Search for the cell housing the specified text and yield its (X, Y) center coordinate. 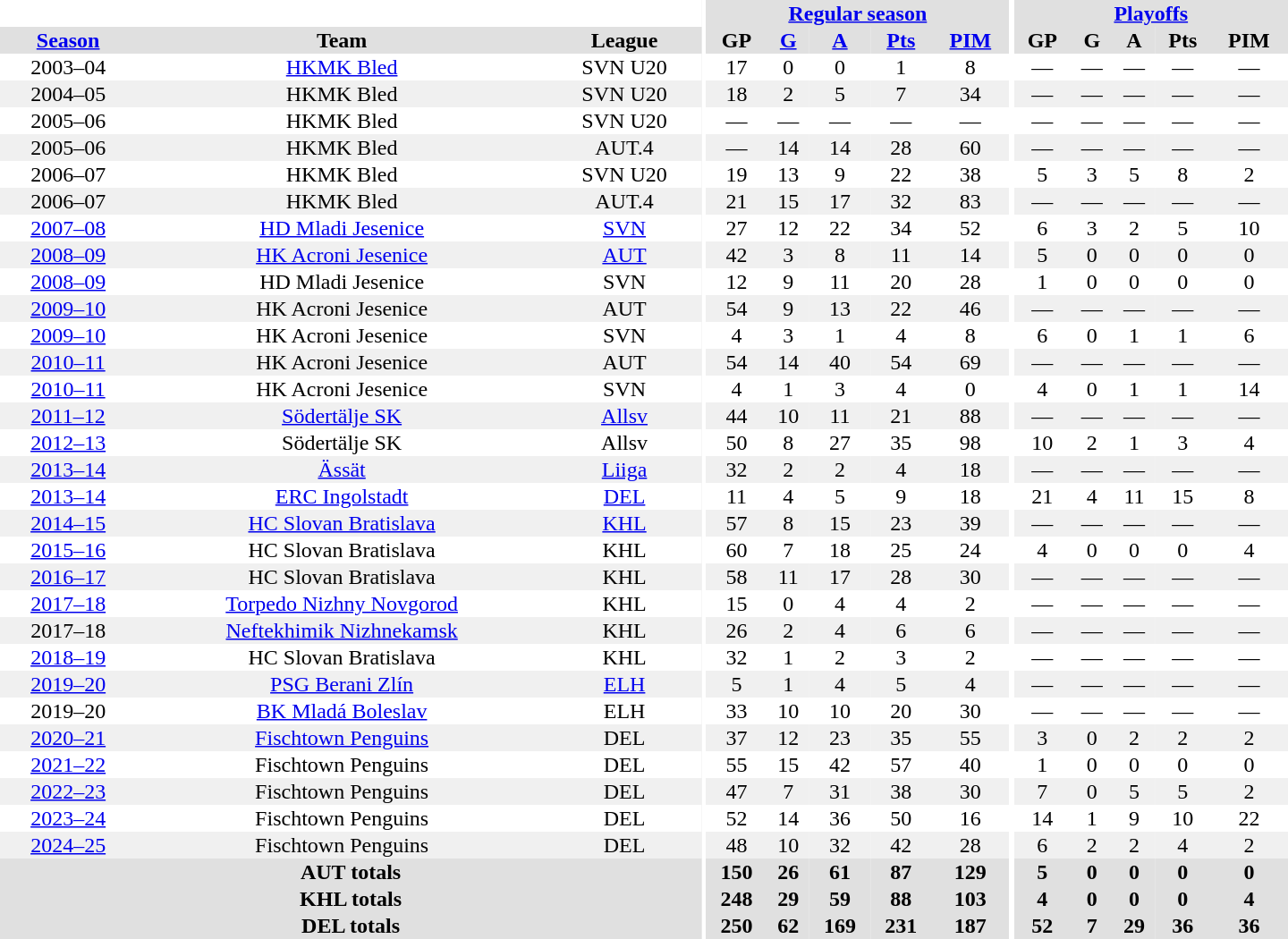
2020–21 (68, 738)
ERC Ingolstadt (342, 496)
39 (970, 523)
Team (342, 40)
46 (970, 309)
150 (736, 872)
BK Mladá Boleslav (342, 711)
2023–24 (68, 818)
24 (970, 550)
59 (840, 899)
Torpedo Nizhny Novgorod (342, 604)
62 (789, 926)
Liiga (624, 469)
61 (840, 872)
169 (840, 926)
2016–17 (68, 577)
48 (736, 845)
League (624, 40)
Season (68, 40)
19 (736, 174)
103 (970, 899)
33 (736, 711)
Ässät (342, 469)
2018–19 (68, 657)
25 (901, 550)
2007–08 (68, 228)
37 (736, 738)
2011–12 (68, 416)
250 (736, 926)
2012–13 (68, 443)
2015–16 (68, 550)
69 (970, 362)
231 (901, 926)
Neftekhimik Nizhnekamsk (342, 630)
87 (901, 872)
98 (970, 443)
KHL totals (351, 899)
2014–15 (68, 523)
2021–22 (68, 765)
2004–05 (68, 94)
31 (840, 791)
2022–23 (68, 791)
Playoffs (1151, 13)
2003–04 (68, 67)
83 (970, 201)
AUT totals (351, 872)
44 (736, 416)
2024–25 (68, 845)
DEL totals (351, 926)
16 (970, 818)
248 (736, 899)
129 (970, 872)
47 (736, 791)
58 (736, 577)
187 (970, 926)
Regular season (857, 13)
PSG Berani Zlín (342, 684)
